Find where the given text appears and provide that cell's center as [X, Y] coordinate. 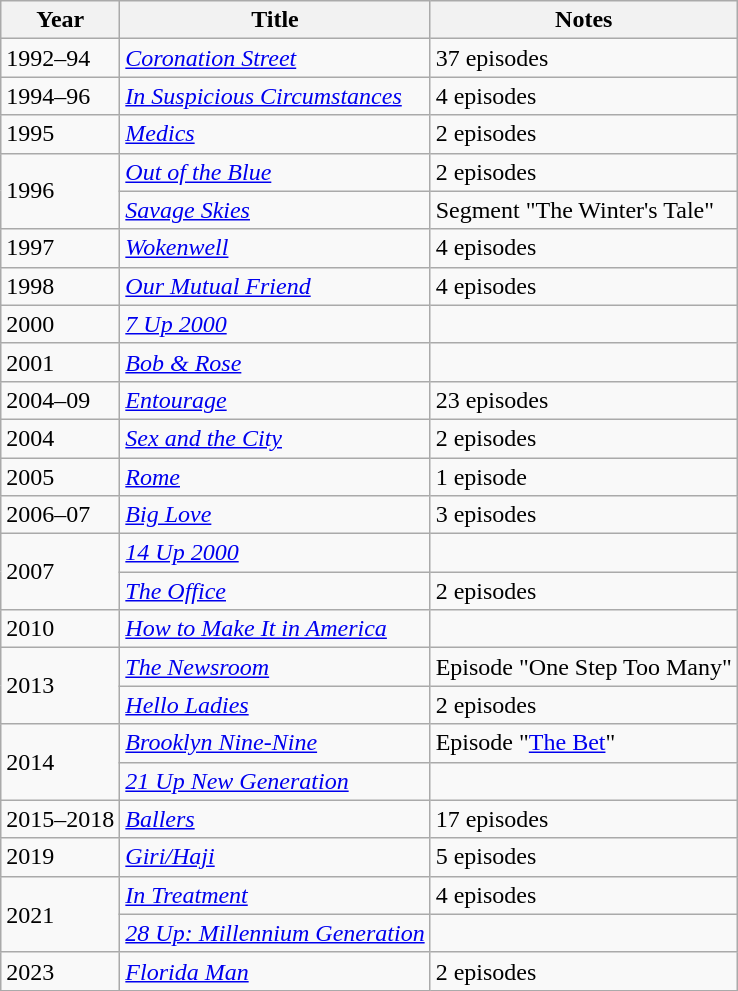
2010 [60, 629]
23 episodes [584, 400]
2001 [60, 362]
1992–94 [60, 58]
The Office [275, 591]
Medics [275, 134]
Wokenwell [275, 248]
2004–09 [60, 400]
Coronation Street [275, 58]
Out of the Blue [275, 172]
Episode "The Bet" [584, 743]
2013 [60, 686]
Sex and the City [275, 438]
Episode "One Step Too Many" [584, 667]
Our Mutual Friend [275, 286]
1994–96 [60, 96]
Notes [584, 20]
Big Love [275, 515]
The Newsroom [275, 667]
Florida Man [275, 971]
2005 [60, 477]
Giri/Haji [275, 857]
3 episodes [584, 515]
Ballers [275, 819]
Savage Skies [275, 210]
2004 [60, 438]
In Suspicious Circumstances [275, 96]
5 episodes [584, 857]
Title [275, 20]
1995 [60, 134]
1996 [60, 191]
Brooklyn Nine-Nine [275, 743]
Bob & Rose [275, 362]
Hello Ladies [275, 705]
2015–2018 [60, 819]
7 Up 2000 [275, 324]
In Treatment [275, 895]
Segment "The Winter's Tale" [584, 210]
21 Up New Generation [275, 781]
Year [60, 20]
14 Up 2000 [275, 553]
17 episodes [584, 819]
2019 [60, 857]
1 episode [584, 477]
2007 [60, 572]
2000 [60, 324]
Rome [275, 477]
How to Make It in America [275, 629]
2006–07 [60, 515]
1998 [60, 286]
37 episodes [584, 58]
2014 [60, 762]
Entourage [275, 400]
28 Up: Millennium Generation [275, 933]
2023 [60, 971]
1997 [60, 248]
2021 [60, 914]
